Provide the (X, Y) coordinate of the cell's center where the given text is located.  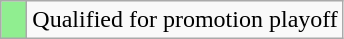
Qualified for promotion playoff (186, 20)
